Identify which cell holds the provided text, then report its [X, Y] central coordinate. 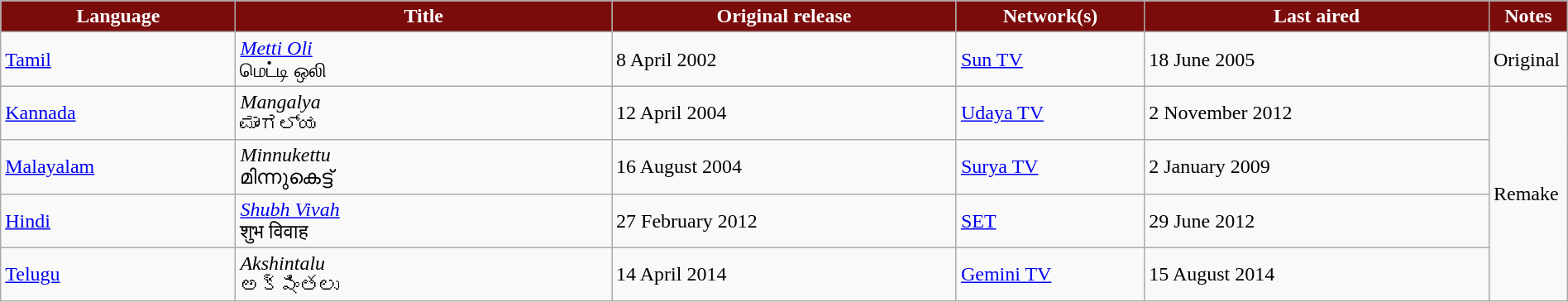
Original [1528, 60]
Network(s) [1050, 17]
Mangalya ಮಾಂಗಲ್ಯ [423, 113]
Original release [784, 17]
14 April 2014 [784, 275]
Remake [1528, 194]
Notes [1528, 17]
12 April 2004 [784, 113]
SET [1050, 220]
Tamil [118, 60]
Udaya TV [1050, 113]
Shubh Vivah शुभ विवाह [423, 220]
29 June 2012 [1317, 220]
Metti Oli மெட்டி ஒலி [423, 60]
27 February 2012 [784, 220]
16 August 2004 [784, 167]
15 August 2014 [1317, 275]
Sun TV [1050, 60]
Language [118, 17]
Hindi [118, 220]
Akshintalu అక్షింతలు [423, 275]
Surya TV [1050, 167]
Malayalam [118, 167]
2 January 2009 [1317, 167]
Gemini TV [1050, 275]
18 June 2005 [1317, 60]
8 April 2002 [784, 60]
Title [423, 17]
2 November 2012 [1317, 113]
Last aired [1317, 17]
Kannada [118, 113]
Telugu [118, 275]
Minnukettu മിന്നുകെട്ട് [423, 167]
